Locate the cell with the specified text and output its (X, Y) center coordinate. 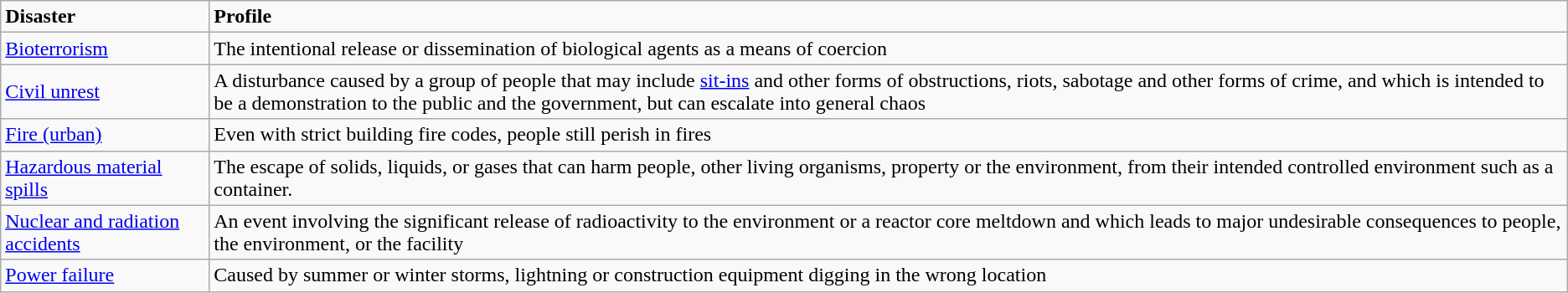
Bioterrorism (106, 49)
Civil unrest (106, 92)
Disaster (106, 17)
The intentional release or dissemination of biological agents as a means of coercion (889, 49)
Hazardous material spills (106, 177)
Profile (889, 17)
Even with strict building fire codes, people still perish in fires (889, 135)
Power failure (106, 275)
Fire (urban) (106, 135)
Nuclear and radiation accidents (106, 233)
Caused by summer or winter storms, lightning or construction equipment digging in the wrong location (889, 275)
